Return [x, y] of the center of cell containing provided text 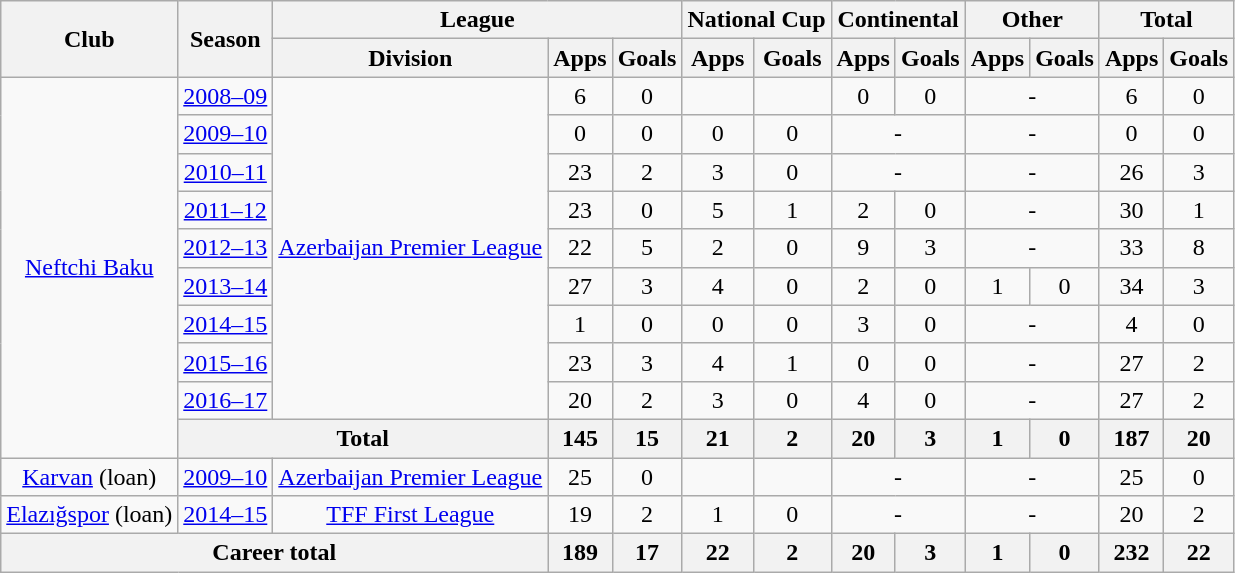
189 [580, 553]
232 [1131, 553]
Division [410, 58]
Neftchi Baku [90, 268]
Career total [274, 553]
Karvan (loan) [90, 477]
Elazığspor (loan) [90, 515]
34 [1131, 286]
2016–17 [226, 400]
Club [90, 39]
League [478, 20]
2011–12 [226, 210]
26 [1131, 172]
9 [863, 248]
21 [718, 438]
187 [1131, 438]
2008–09 [226, 96]
TFF First League [410, 515]
2013–14 [226, 286]
145 [580, 438]
8 [1199, 248]
2010–11 [226, 172]
Season [226, 39]
17 [647, 553]
15 [647, 438]
2015–16 [226, 362]
33 [1131, 248]
19 [580, 515]
Other [1032, 20]
Continental [898, 20]
30 [1131, 210]
National Cup [756, 20]
2012–13 [226, 248]
